Scan for the cell matching the given text and deliver its [X, Y] coordinate at center. 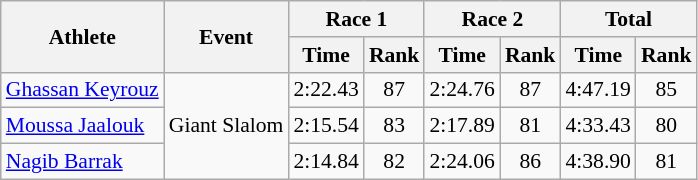
Giant Slalom [226, 126]
2:14.84 [326, 162]
4:47.19 [598, 90]
85 [666, 90]
Race 1 [356, 19]
2:24.06 [462, 162]
86 [530, 162]
83 [394, 126]
Nagib Barrak [82, 162]
Event [226, 36]
Athlete [82, 36]
Total [628, 19]
82 [394, 162]
Race 2 [492, 19]
Moussa Jaalouk [82, 126]
4:38.90 [598, 162]
Ghassan Keyrouz [82, 90]
2:24.76 [462, 90]
2:15.54 [326, 126]
4:33.43 [598, 126]
2:17.89 [462, 126]
2:22.43 [326, 90]
80 [666, 126]
